Identify which cell holds the provided text, then report its [x, y] central coordinate. 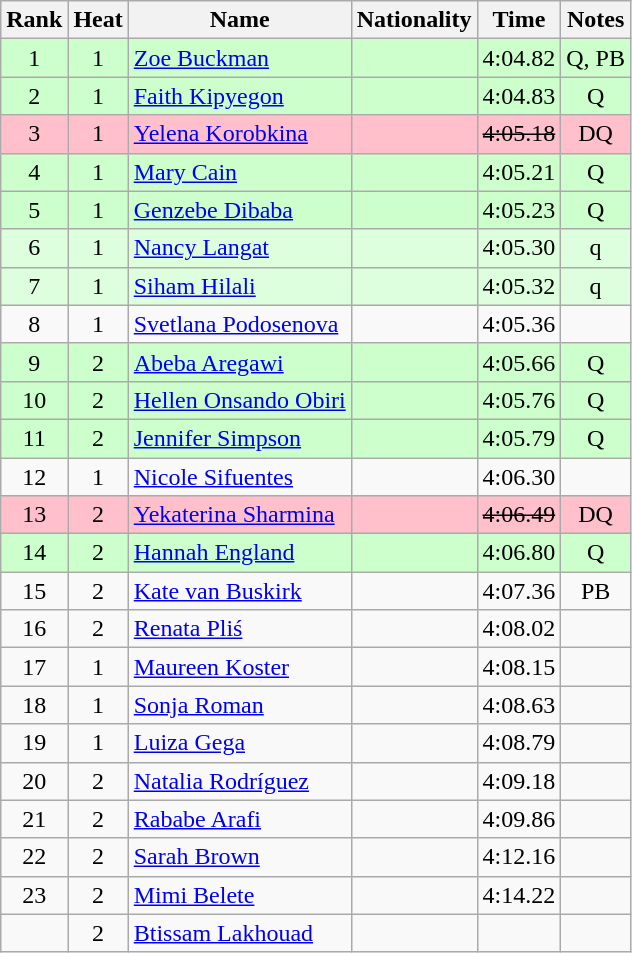
Hellen Onsando Obiri [240, 400]
Renata Pliś [240, 629]
14 [34, 553]
4:06.49 [519, 515]
4:08.02 [519, 629]
9 [34, 362]
Zoe Buckman [240, 58]
Nancy Langat [240, 248]
4:05.79 [519, 438]
Q, PB [596, 58]
4:05.23 [519, 210]
Sarah Brown [240, 857]
18 [34, 705]
Genzebe Dibaba [240, 210]
23 [34, 895]
4:05.66 [519, 362]
Mary Cain [240, 172]
4:05.30 [519, 248]
22 [34, 857]
Maureen Koster [240, 667]
4:08.63 [519, 705]
10 [34, 400]
20 [34, 781]
21 [34, 819]
Hannah England [240, 553]
Nicole Sifuentes [240, 477]
19 [34, 743]
6 [34, 248]
Svetlana Podosenova [240, 324]
4:04.82 [519, 58]
4:05.18 [519, 134]
4:05.76 [519, 400]
Faith Kipyegon [240, 96]
12 [34, 477]
13 [34, 515]
Yelena Korobkina [240, 134]
Sonja Roman [240, 705]
4:08.15 [519, 667]
4:04.83 [519, 96]
Kate van Buskirk [240, 591]
4 [34, 172]
Heat [98, 20]
15 [34, 591]
Siham Hilali [240, 286]
Natalia Rodríguez [240, 781]
Btissam Lakhouad [240, 933]
4:06.80 [519, 553]
4:12.16 [519, 857]
4:07.36 [519, 591]
PB [596, 591]
4:14.22 [519, 895]
8 [34, 324]
Jennifer Simpson [240, 438]
4:09.86 [519, 819]
4:06.30 [519, 477]
17 [34, 667]
Notes [596, 20]
4:05.21 [519, 172]
Mimi Belete [240, 895]
Yekaterina Sharmina [240, 515]
11 [34, 438]
4:05.32 [519, 286]
Abeba Aregawi [240, 362]
Rank [34, 20]
Name [240, 20]
4:09.18 [519, 781]
5 [34, 210]
4:05.36 [519, 324]
4:08.79 [519, 743]
7 [34, 286]
16 [34, 629]
3 [34, 134]
Luiza Gega [240, 743]
Rababe Arafi [240, 819]
Nationality [414, 20]
Time [519, 20]
